Provide the (x, y) coordinate of the cell's center where the given text is located.  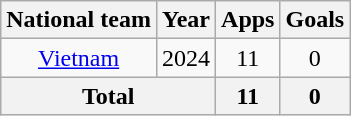
National team (79, 20)
Vietnam (79, 58)
2024 (186, 58)
Goals (315, 20)
Year (186, 20)
Total (108, 96)
Apps (248, 20)
